Provide the (X, Y) coordinate of the cell's center where the given text is located.  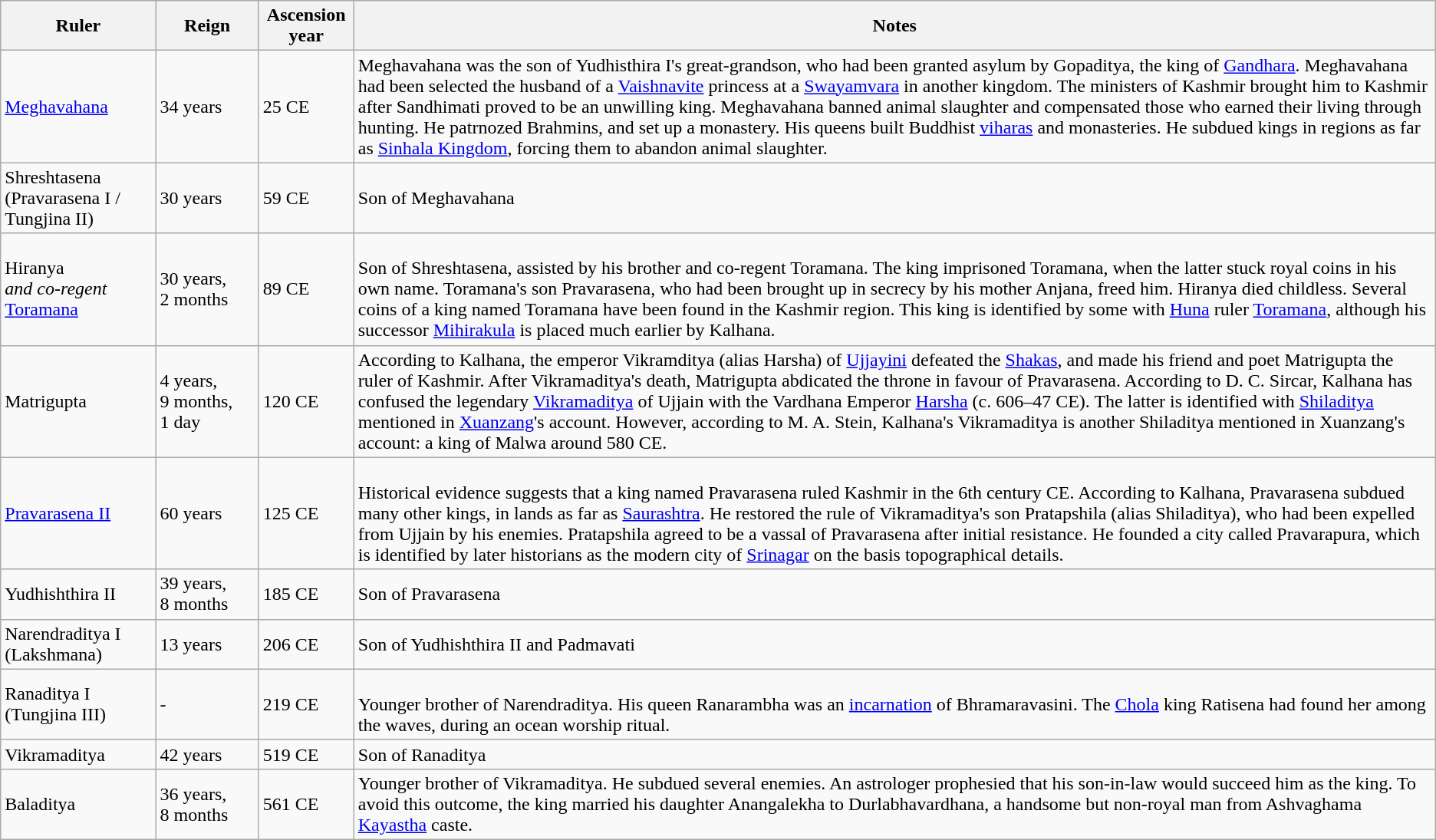
206 CE (306, 644)
4 years, 9 months, 1 day (207, 401)
Narendraditya I (Lakshmana) (78, 644)
Vikramaditya (78, 754)
Ascension year (306, 26)
Meghavahana (78, 107)
59 CE (306, 198)
Son of Meghavahana (894, 198)
Son of Ranaditya (894, 754)
219 CE (306, 704)
60 years (207, 513)
13 years (207, 644)
Notes (894, 26)
Ranaditya I (Tungjina III) (78, 704)
Shreshtasena (Pravarasena I / Tungjina II) (78, 198)
561 CE (306, 804)
42 years (207, 754)
Baladitya (78, 804)
Matrigupta (78, 401)
Ruler (78, 26)
36 years, 8 months (207, 804)
120 CE (306, 401)
34 years (207, 107)
- (207, 704)
Son of Pravarasena (894, 594)
Hiranyaand co-regentToramana (78, 289)
Pravarasena II (78, 513)
519 CE (306, 754)
30 years, 2 months (207, 289)
Yudhishthira II (78, 594)
89 CE (306, 289)
185 CE (306, 594)
39 years, 8 months (207, 594)
30 years (207, 198)
Reign (207, 26)
25 CE (306, 107)
125 CE (306, 513)
Son of Yudhishthira II and Padmavati (894, 644)
